Return the (x, y) coordinate for the center point of the cell that contains the specified text.  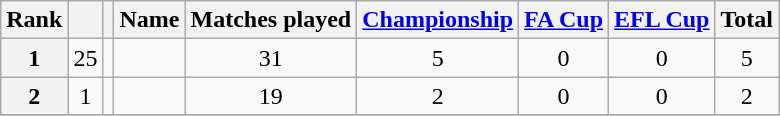
Name (150, 20)
25 (86, 58)
Total (747, 20)
31 (271, 58)
EFL Cup (662, 20)
Championship (438, 20)
19 (271, 96)
FA Cup (564, 20)
Rank (34, 20)
Matches played (271, 20)
